Search for the cell housing the specified text and yield its [X, Y] center coordinate. 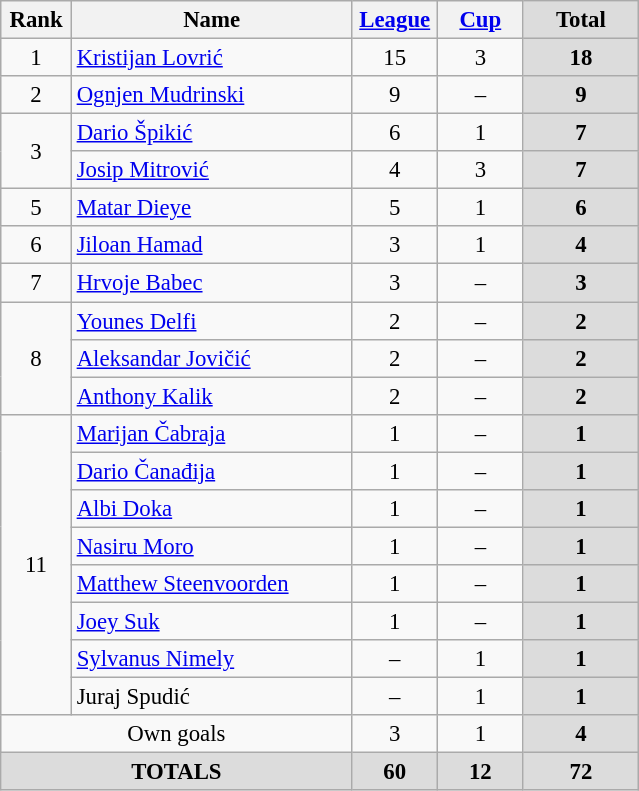
60 [395, 772]
League [395, 20]
Dario Špikić [212, 133]
Jiloan Hamad [212, 245]
Own goals [176, 734]
Rank [36, 20]
11 [36, 564]
Aleksandar Jovičić [212, 358]
Dario Čanađija [212, 471]
Josip Mitrović [212, 170]
8 [36, 358]
TOTALS [176, 772]
Anthony Kalik [212, 396]
Sylvanus Nimely [212, 659]
15 [395, 58]
Hrvoje Babec [212, 283]
Juraj Spudić [212, 697]
Younes Delfi [212, 321]
Matthew Steenvoorden [212, 584]
18 [581, 58]
Total [581, 20]
Ognjen Mudrinski [212, 95]
Matar Dieye [212, 208]
Albi Doka [212, 509]
Marijan Čabraja [212, 433]
72 [581, 772]
Joey Suk [212, 621]
Cup [481, 20]
Kristijan Lovrić [212, 58]
12 [481, 772]
Nasiru Moro [212, 546]
Name [212, 20]
